Return the [X, Y] coordinate for the center point of the cell that contains the specified text.  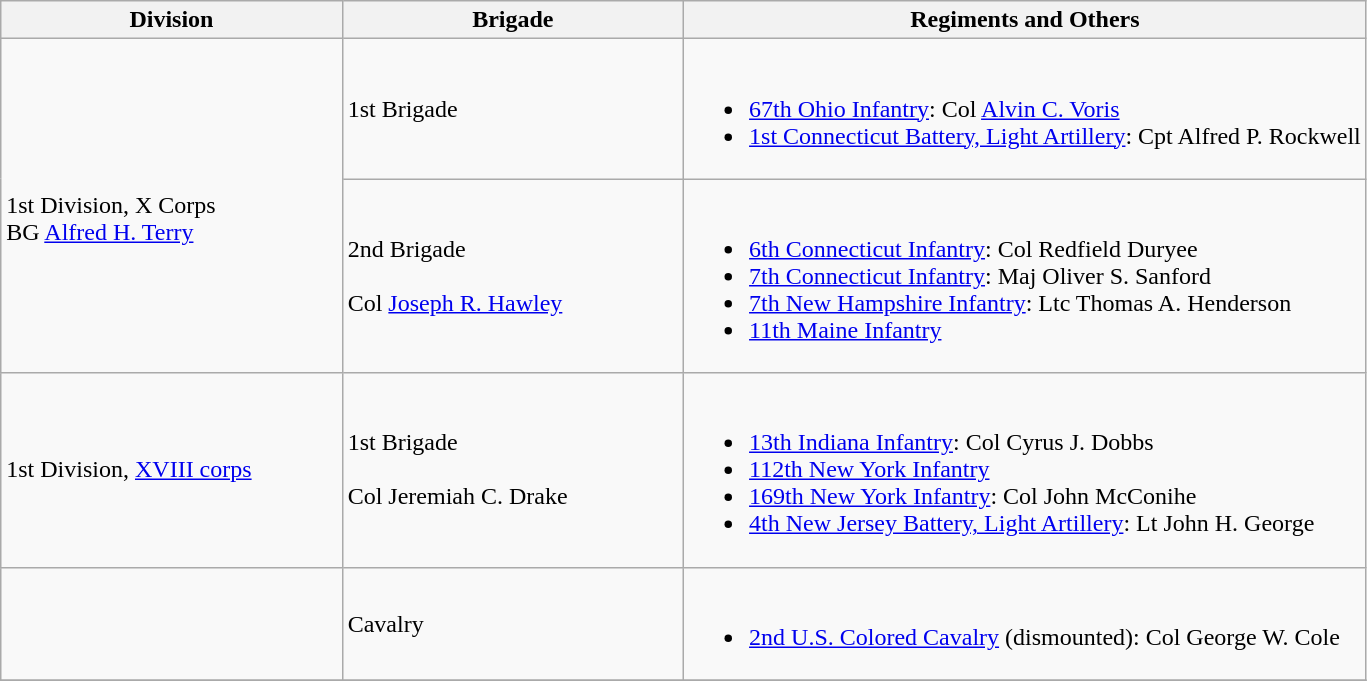
Cavalry [512, 624]
Brigade [512, 20]
Regiments and Others [1026, 20]
67th Ohio Infantry: Col Alvin C. Voris1st Connecticut Battery, Light Artillery: Cpt Alfred P. Rockwell [1026, 109]
Division [172, 20]
1st Brigade [512, 109]
1st Division, X Corps BG Alfred H. Terry [172, 206]
1st Division, XVIII corps [172, 470]
2nd BrigadeCol Joseph R. Hawley [512, 276]
2nd U.S. Colored Cavalry (dismounted): Col George W. Cole [1026, 624]
1st BrigadeCol Jeremiah C. Drake [512, 470]
